Output the (X, Y) coordinate of the center of the cell containing the given text.  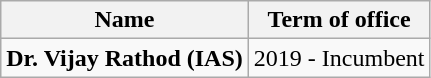
Name (125, 20)
Term of office (339, 20)
Dr. Vijay Rathod (IAS) (125, 58)
2019 - Incumbent (339, 58)
